Locate the cell with the specified text and output its (X, Y) center coordinate. 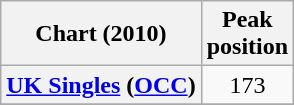
Chart (2010) (101, 34)
173 (247, 85)
UK Singles (OCC) (101, 85)
Peakposition (247, 34)
